Find where the given text appears and provide that cell's center as [x, y] coordinate. 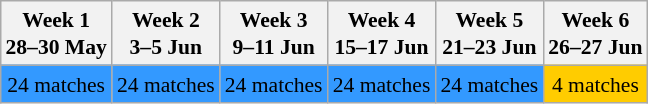
Week 39–11 Jun [274, 33]
Week 521–23 Jun [489, 33]
Week 23–5 Jun [166, 33]
4 matches [595, 84]
Week 626–27 Jun [595, 33]
Week 128–30 May [56, 33]
Week 415–17 Jun [382, 33]
